From the cell containing the given text, extract its center point as (X, Y) coordinate. 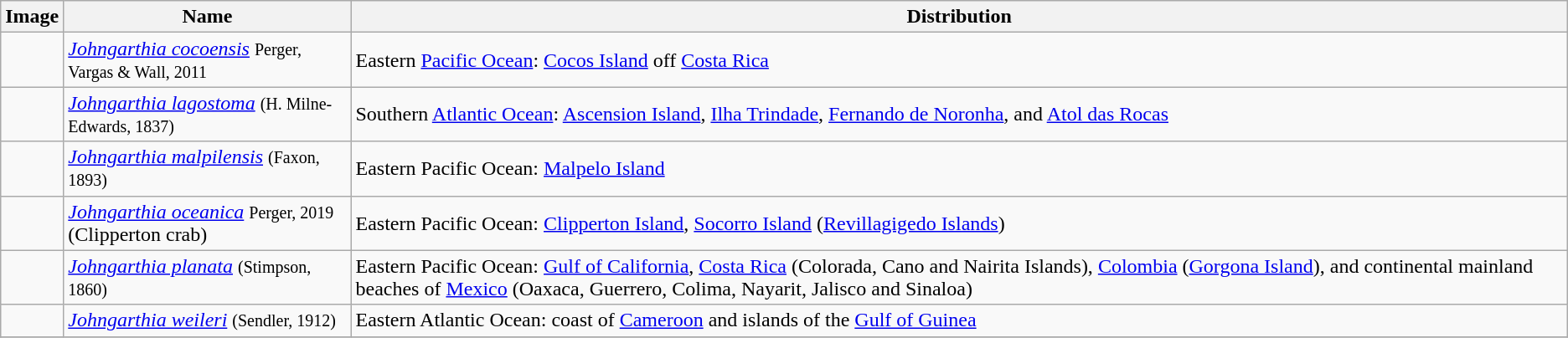
Johngarthia lagostoma (H. Milne-Edwards, 1837) (208, 114)
Johngarthia planata (Stimpson, 1860) (208, 278)
Southern Atlantic Ocean: Ascension Island, Ilha Trindade, Fernando de Noronha, and Atol das Rocas (959, 114)
Distribution (959, 17)
Johngarthia oceanica Perger, 2019(Clipperton crab) (208, 223)
Name (208, 17)
Eastern Pacific Ocean: Cocos Island off Costa Rica (959, 60)
Johngarthia malpilensis (Faxon, 1893) (208, 169)
Johngarthia weileri (Sendler, 1912) (208, 320)
Image (32, 17)
Eastern Pacific Ocean: Malpelo Island (959, 169)
Eastern Atlantic Ocean: coast of Cameroon and islands of the Gulf of Guinea (959, 320)
Johngarthia cocoensis Perger, Vargas & Wall, 2011 (208, 60)
Eastern Pacific Ocean: Clipperton Island, Socorro Island (Revillagigedo Islands) (959, 223)
